Pinpoint the cell where the given text exists, returning its [X, Y] midpoint coordinate. 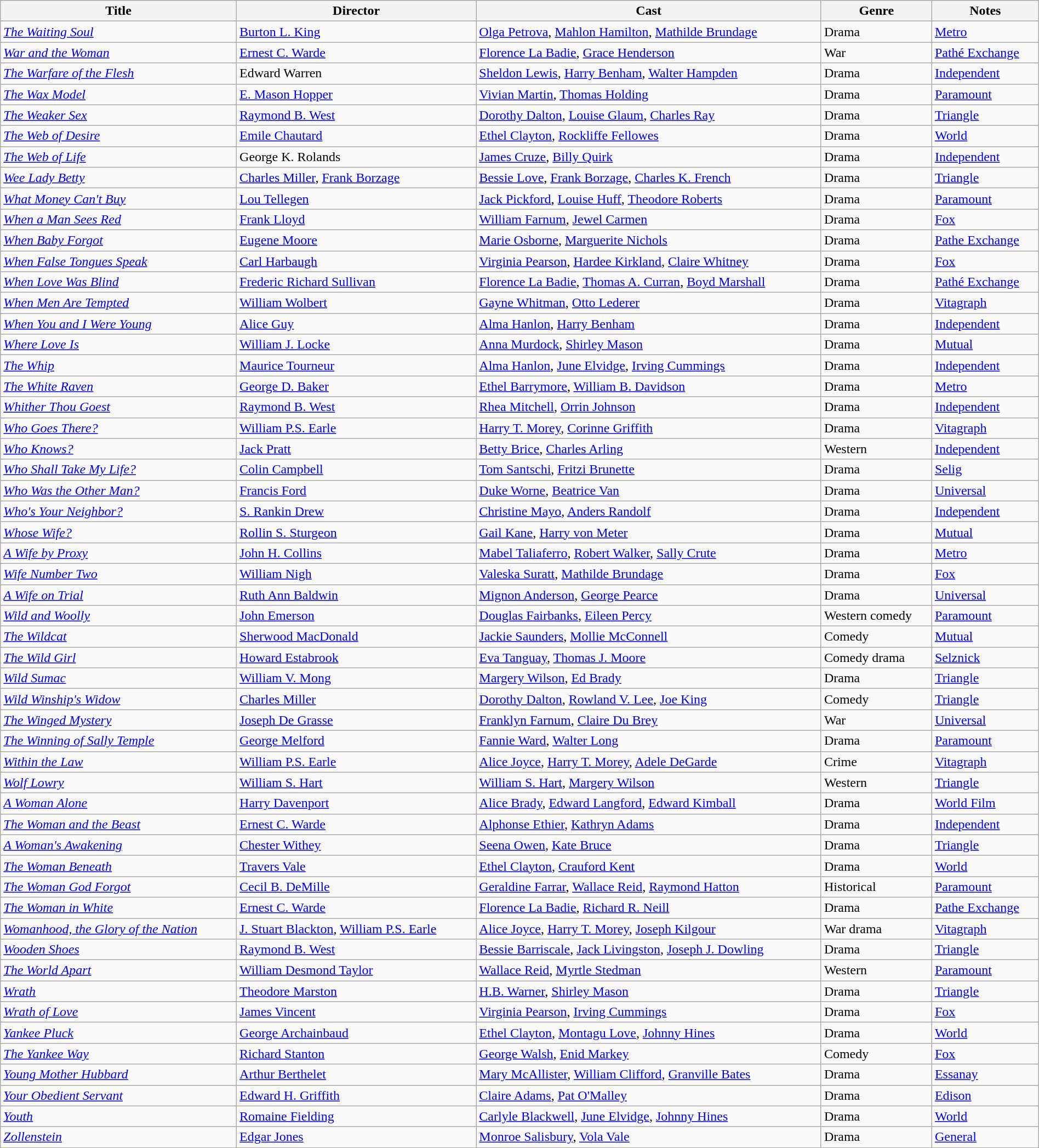
Joseph De Grasse [356, 720]
Womanhood, the Glory of the Nation [118, 929]
Whither Thou Goest [118, 407]
Franklyn Farnum, Claire Du Brey [649, 720]
Vivian Martin, Thomas Holding [649, 94]
Charles Miller [356, 699]
William Wolbert [356, 303]
William V. Mong [356, 678]
Mabel Taliaferro, Robert Walker, Sally Crute [649, 553]
Virginia Pearson, Irving Cummings [649, 1012]
Alice Joyce, Harry T. Morey, Joseph Kilgour [649, 929]
Who Shall Take My Life? [118, 470]
H.B. Warner, Shirley Mason [649, 991]
Douglas Fairbanks, Eileen Percy [649, 616]
Cast [649, 11]
Alma Hanlon, June Elvidge, Irving Cummings [649, 365]
Selig [985, 470]
When a Man Sees Red [118, 219]
Alice Brady, Edward Langford, Edward Kimball [649, 803]
William S. Hart [356, 783]
Wild Winship's Widow [118, 699]
Richard Stanton [356, 1054]
Carl Harbaugh [356, 261]
Wolf Lowry [118, 783]
The Web of Life [118, 157]
Wooden Shoes [118, 950]
The Winged Mystery [118, 720]
Edward Warren [356, 73]
Monroe Salisbury, Vola Vale [649, 1137]
The Warfare of the Flesh [118, 73]
Frederic Richard Sullivan [356, 282]
William Farnum, Jewel Carmen [649, 219]
The World Apart [118, 970]
Virginia Pearson, Hardee Kirkland, Claire Whitney [649, 261]
Cecil B. DeMille [356, 887]
Eva Tanguay, Thomas J. Moore [649, 658]
Western comedy [876, 616]
Wallace Reid, Myrtle Stedman [649, 970]
Edison [985, 1095]
Director [356, 11]
Colin Campbell [356, 470]
Zollenstein [118, 1137]
Genre [876, 11]
Maurice Tourneur [356, 365]
Theodore Marston [356, 991]
The Woman and the Beast [118, 824]
Betty Brice, Charles Arling [649, 449]
Eugene Moore [356, 240]
The Weaker Sex [118, 115]
Lou Tellegen [356, 198]
War and the Woman [118, 53]
Bessie Love, Frank Borzage, Charles K. French [649, 178]
Dorothy Dalton, Rowland V. Lee, Joe King [649, 699]
Youth [118, 1116]
Wild and Woolly [118, 616]
Whose Wife? [118, 532]
The Woman in White [118, 907]
The Yankee Way [118, 1054]
The Waiting Soul [118, 32]
The Winning of Sally Temple [118, 741]
The Woman Beneath [118, 866]
Ruth Ann Baldwin [356, 595]
Valeska Suratt, Mathilde Brundage [649, 574]
When Love Was Blind [118, 282]
Tom Santschi, Fritzi Brunette [649, 470]
William J. Locke [356, 345]
Rhea Mitchell, Orrin Johnson [649, 407]
When False Tongues Speak [118, 261]
The Web of Desire [118, 136]
Claire Adams, Pat O'Malley [649, 1095]
Chester Withey [356, 845]
William S. Hart, Margery Wilson [649, 783]
Anna Murdock, Shirley Mason [649, 345]
The Whip [118, 365]
When You and I Were Young [118, 324]
Alice Guy [356, 324]
A Woman Alone [118, 803]
Margery Wilson, Ed Brady [649, 678]
Who Knows? [118, 449]
Florence La Badie, Grace Henderson [649, 53]
John Emerson [356, 616]
Wrath of Love [118, 1012]
When Baby Forgot [118, 240]
Fannie Ward, Walter Long [649, 741]
The Woman God Forgot [118, 887]
Seena Owen, Kate Bruce [649, 845]
The Wildcat [118, 637]
Jackie Saunders, Mollie McConnell [649, 637]
Selznick [985, 658]
Jack Pratt [356, 449]
James Cruze, Billy Quirk [649, 157]
The Wild Girl [118, 658]
Essanay [985, 1075]
Yankee Pluck [118, 1033]
Mignon Anderson, George Pearce [649, 595]
Carlyle Blackwell, June Elvidge, Johnny Hines [649, 1116]
Historical [876, 887]
Comedy drama [876, 658]
Ethel Clayton, Crauford Kent [649, 866]
Howard Estabrook [356, 658]
Travers Vale [356, 866]
Duke Worne, Beatrice Van [649, 490]
Ethel Clayton, Montagu Love, Johnny Hines [649, 1033]
Geraldine Farrar, Wallace Reid, Raymond Hatton [649, 887]
Bessie Barriscale, Jack Livingston, Joseph J. Dowling [649, 950]
A Wife on Trial [118, 595]
Emile Chautard [356, 136]
The Wax Model [118, 94]
Rollin S. Sturgeon [356, 532]
A Woman's Awakening [118, 845]
Who Was the Other Man? [118, 490]
Christine Mayo, Anders Randolf [649, 511]
Young Mother Hubbard [118, 1075]
What Money Can't Buy [118, 198]
S. Rankin Drew [356, 511]
James Vincent [356, 1012]
George K. Rolands [356, 157]
Notes [985, 11]
John H. Collins [356, 553]
Who's Your Neighbor? [118, 511]
Wee Lady Betty [118, 178]
Harry T. Morey, Corinne Griffith [649, 428]
Who Goes There? [118, 428]
William Desmond Taylor [356, 970]
Dorothy Dalton, Louise Glaum, Charles Ray [649, 115]
Alphonse Ethier, Kathryn Adams [649, 824]
Mary McAllister, William Clifford, Granville Bates [649, 1075]
Within the Law [118, 762]
Alma Hanlon, Harry Benham [649, 324]
Burton L. King [356, 32]
Where Love Is [118, 345]
E. Mason Hopper [356, 94]
Wife Number Two [118, 574]
Wild Sumac [118, 678]
Your Obedient Servant [118, 1095]
Crime [876, 762]
General [985, 1137]
The White Raven [118, 386]
George Archainbaud [356, 1033]
J. Stuart Blackton, William P.S. Earle [356, 929]
Sheldon Lewis, Harry Benham, Walter Hampden [649, 73]
Arthur Berthelet [356, 1075]
Edward H. Griffith [356, 1095]
A Wife by Proxy [118, 553]
Alice Joyce, Harry T. Morey, Adele DeGarde [649, 762]
When Men Are Tempted [118, 303]
Olga Petrova, Mahlon Hamilton, Mathilde Brundage [649, 32]
Florence La Badie, Thomas A. Curran, Boyd Marshall [649, 282]
George Walsh, Enid Markey [649, 1054]
Gail Kane, Harry von Meter [649, 532]
Wrath [118, 991]
Marie Osborne, Marguerite Nichols [649, 240]
World Film [985, 803]
Title [118, 11]
George D. Baker [356, 386]
Sherwood MacDonald [356, 637]
Ethel Clayton, Rockliffe Fellowes [649, 136]
George Melford [356, 741]
Jack Pickford, Louise Huff, Theodore Roberts [649, 198]
Charles Miller, Frank Borzage [356, 178]
Francis Ford [356, 490]
War drama [876, 929]
William Nigh [356, 574]
Florence La Badie, Richard R. Neill [649, 907]
Ethel Barrymore, William B. Davidson [649, 386]
Romaine Fielding [356, 1116]
Frank Lloyd [356, 219]
Gayne Whitman, Otto Lederer [649, 303]
Harry Davenport [356, 803]
Edgar Jones [356, 1137]
